From the cell containing the given text, extract its center point as [x, y] coordinate. 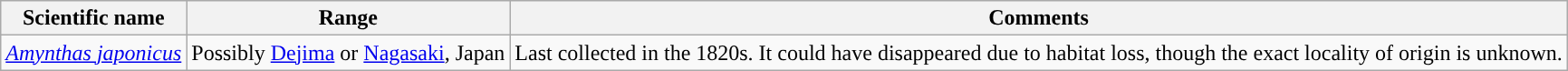
Scientific name [94, 18]
Last collected in the 1820s. It could have disappeared due to habitat loss, though the exact locality of origin is unknown. [1038, 53]
Comments [1038, 18]
Possibly Dejima or Nagasaki, Japan [348, 53]
Amynthas japonicus [94, 53]
Range [348, 18]
